Extract the (X, Y) coordinate from the center of the cell holding the provided text.  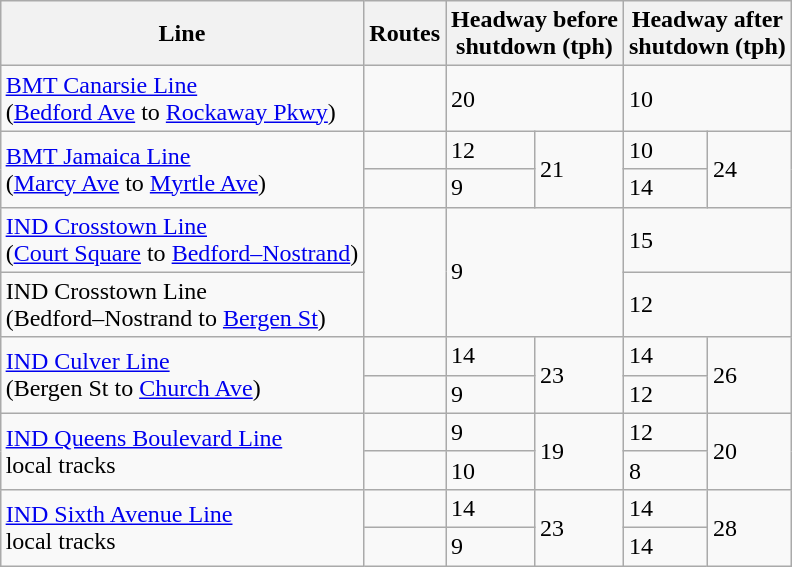
IND Sixth Avenue Linelocal tracks (182, 527)
Routes (405, 34)
26 (749, 375)
15 (707, 240)
IND Crosstown Line(Bedford–Nostrand to Bergen St) (182, 304)
24 (749, 169)
BMT Canarsie Line(Bedford Ave to Rockaway Pkwy) (182, 98)
Line (182, 34)
IND Culver Line(Bergen St to Church Ave) (182, 375)
Headway aftershutdown (tph) (707, 34)
BMT Jamaica Line(Marcy Ave to Myrtle Ave) (182, 169)
21 (578, 169)
IND Crosstown Line(Court Square to Bedford–Nostrand) (182, 240)
8 (665, 470)
19 (578, 451)
IND Queens Boulevard Linelocal tracks (182, 451)
Headway beforeshutdown (tph) (535, 34)
28 (749, 527)
